Locate the cell with the specified text and output its (x, y) center coordinate. 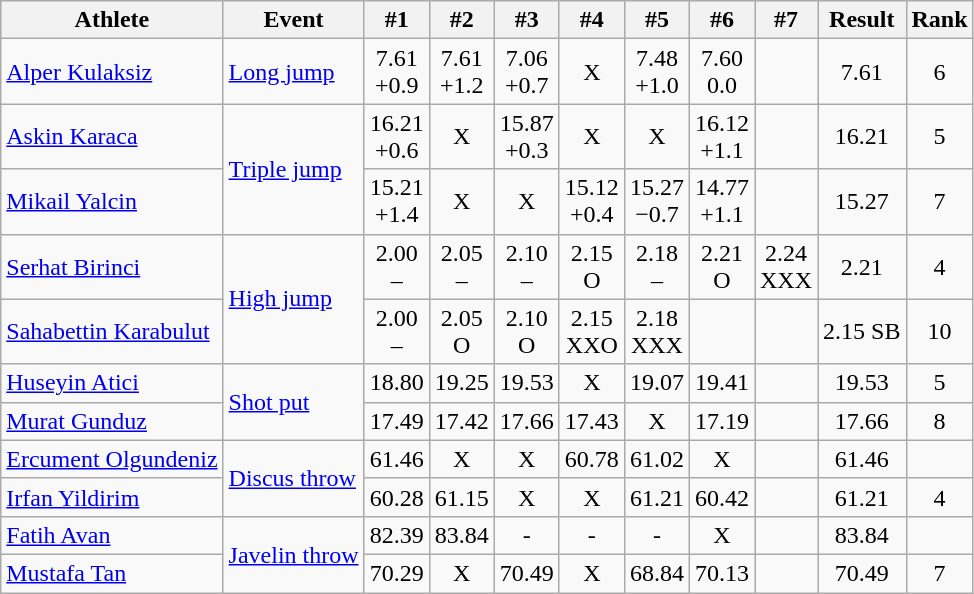
15.87 +0.3 (526, 136)
70.29 (396, 573)
16.21 +0.6 (396, 136)
Irfan Yildirim (112, 497)
7.48 +1.0 (656, 72)
#5 (656, 20)
19.41 (722, 383)
Askin Karaca (112, 136)
Sahabettin Karabulut (112, 332)
#3 (526, 20)
Mikail Yalcin (112, 202)
High jump (294, 299)
17.19 (722, 421)
60.78 (592, 459)
#2 (462, 20)
Serhat Birinci (112, 266)
70.13 (722, 573)
Triple jump (294, 169)
61.02 (656, 459)
15.27 −0.7 (656, 202)
2.10 O (526, 332)
17.42 (462, 421)
61.15 (462, 497)
Discus throw (294, 478)
60.28 (396, 497)
2.10 – (526, 266)
#7 (786, 20)
2.15 O (592, 266)
2.05 – (462, 266)
18.80 (396, 383)
#6 (722, 20)
2.18 – (656, 266)
68.84 (656, 573)
Alper Kulaksiz (112, 72)
2.05 O (462, 332)
60.42 (722, 497)
16.21 (862, 136)
19.07 (656, 383)
6 (940, 72)
15.21 +1.4 (396, 202)
7.06 +0.7 (526, 72)
2.21 (862, 266)
2.15 SB (862, 332)
15.12 +0.4 (592, 202)
Ercument Olgundeniz (112, 459)
10 (940, 332)
Murat Gunduz (112, 421)
7.61 +1.2 (462, 72)
17.49 (396, 421)
Shot put (294, 402)
8 (940, 421)
Event (294, 20)
16.12 +1.1 (722, 136)
82.39 (396, 535)
2.15 XXO (592, 332)
Result (862, 20)
17.43 (592, 421)
Javelin throw (294, 554)
Huseyin Atici (112, 383)
7.61 +0.9 (396, 72)
#4 (592, 20)
2.21 O (722, 266)
#1 (396, 20)
2.24 XXX (786, 266)
7.61 (862, 72)
14.77 +1.1 (722, 202)
Fatih Avan (112, 535)
7.60 0.0 (722, 72)
Rank (940, 20)
2.18 XXX (656, 332)
Mustafa Tan (112, 573)
15.27 (862, 202)
Athlete (112, 20)
19.25 (462, 383)
Long jump (294, 72)
